Scan for the cell matching the given text and deliver its [X, Y] coordinate at center. 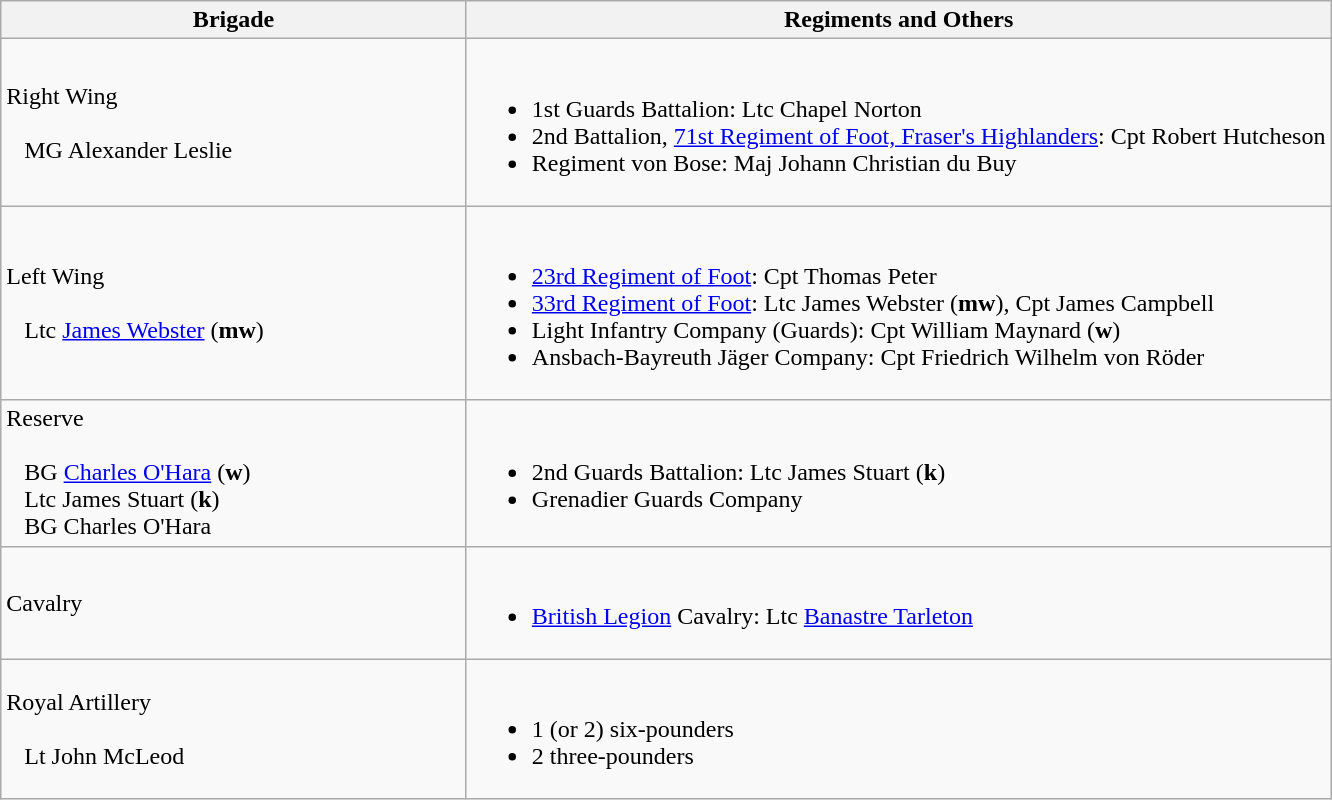
British Legion Cavalry: Ltc Banastre Tarleton [898, 602]
Brigade [234, 20]
Regiments and Others [898, 20]
Royal Artillery Lt John McLeod [234, 729]
Cavalry [234, 602]
Reserve BG Charles O'Hara (w) Ltc James Stuart (k) BG Charles O'Hara [234, 473]
2nd Guards Battalion: Ltc James Stuart (k)Grenadier Guards Company [898, 473]
Right Wing MG Alexander Leslie [234, 122]
1 (or 2) six-pounders2 three-pounders [898, 729]
Left Wing Ltc James Webster (mw) [234, 303]
